Extract the [x, y] coordinate from the center of the cell holding the provided text.  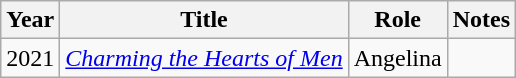
Year [30, 20]
Charming the Hearts of Men [204, 58]
2021 [30, 58]
Role [398, 20]
Title [204, 20]
Notes [481, 20]
Angelina [398, 58]
